Identify which cell holds the provided text, then report its (x, y) central coordinate. 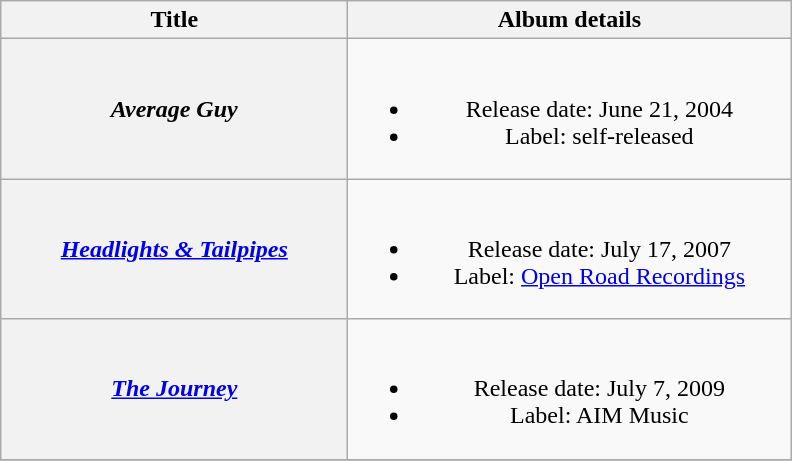
Title (174, 20)
Album details (570, 20)
Release date: June 21, 2004Label: self-released (570, 109)
Release date: July 7, 2009Label: AIM Music (570, 389)
Release date: July 17, 2007Label: Open Road Recordings (570, 249)
The Journey (174, 389)
Average Guy (174, 109)
Headlights & Tailpipes (174, 249)
